Determine the [x, y] coordinate at the center of the cell enclosing the given text.  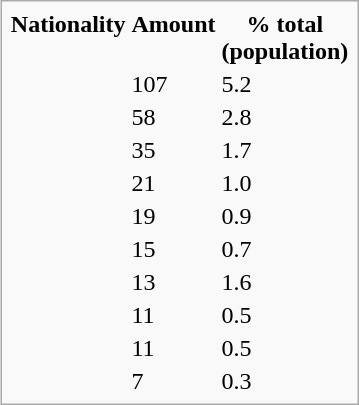
107 [174, 84]
21 [174, 183]
5.2 [285, 84]
35 [174, 150]
1.0 [285, 183]
1.7 [285, 150]
0.3 [285, 381]
1.6 [285, 282]
Nationality [68, 38]
% total(population) [285, 38]
0.7 [285, 249]
13 [174, 282]
0.9 [285, 216]
7 [174, 381]
15 [174, 249]
58 [174, 117]
2.8 [285, 117]
19 [174, 216]
Amount [174, 38]
